Determine the (X, Y) coordinate at the center of the cell enclosing the given text.  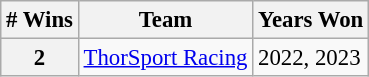
2 (40, 58)
Team (165, 20)
# Wins (40, 20)
Years Won (311, 20)
2022, 2023 (311, 58)
ThorSport Racing (165, 58)
